From the cell containing the given text, extract its center point as [X, Y] coordinate. 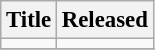
Title [29, 20]
Released [104, 20]
